Identify which cell holds the provided text, then report its [x, y] central coordinate. 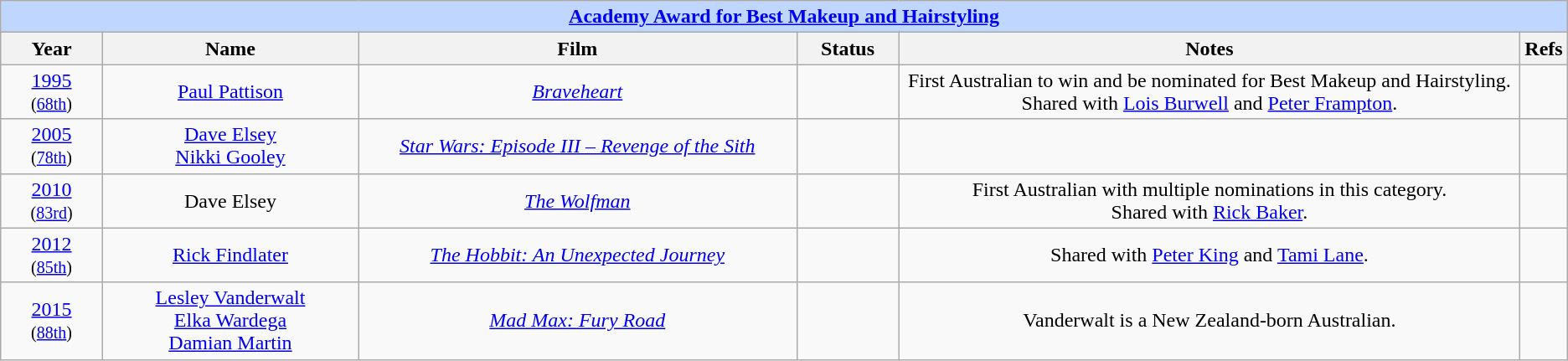
Film [578, 49]
Braveheart [578, 92]
2005(78th) [52, 146]
Vanderwalt is a New Zealand-born Australian. [1210, 321]
Shared with Peter King and Tami Lane. [1210, 255]
Mad Max: Fury Road [578, 321]
Name [230, 49]
Lesley Vanderwalt Elka Wardega Damian Martin [230, 321]
Dave Elsey [230, 201]
First Australian to win and be nominated for Best Makeup and Hairstyling.Shared with Lois Burwell and Peter Frampton. [1210, 92]
Year [52, 49]
Paul Pattison [230, 92]
The Wolfman [578, 201]
Dave Elsey Nikki Gooley [230, 146]
Rick Findlater [230, 255]
2015(88th) [52, 321]
The Hobbit: An Unexpected Journey [578, 255]
1995(68th) [52, 92]
First Australian with multiple nominations in this category.Shared with Rick Baker. [1210, 201]
Star Wars: Episode III – Revenge of the Sith [578, 146]
2010(83rd) [52, 201]
Academy Award for Best Makeup and Hairstyling [784, 17]
2012(85th) [52, 255]
Refs [1544, 49]
Notes [1210, 49]
Status [848, 49]
